Extract the (X, Y) coordinate from the center of the cell holding the provided text.  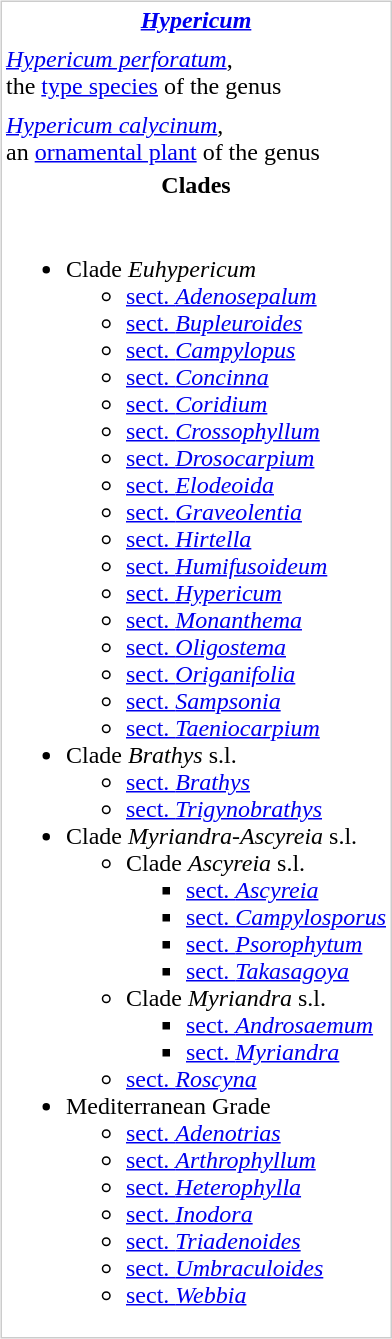
Hypericum calycinum,an ornamental plant of the genus (196, 138)
Hypericum perforatum,the type species of the genus (196, 72)
Hypericum (196, 20)
Clades (196, 185)
